Return [x, y] of the center of cell containing provided text 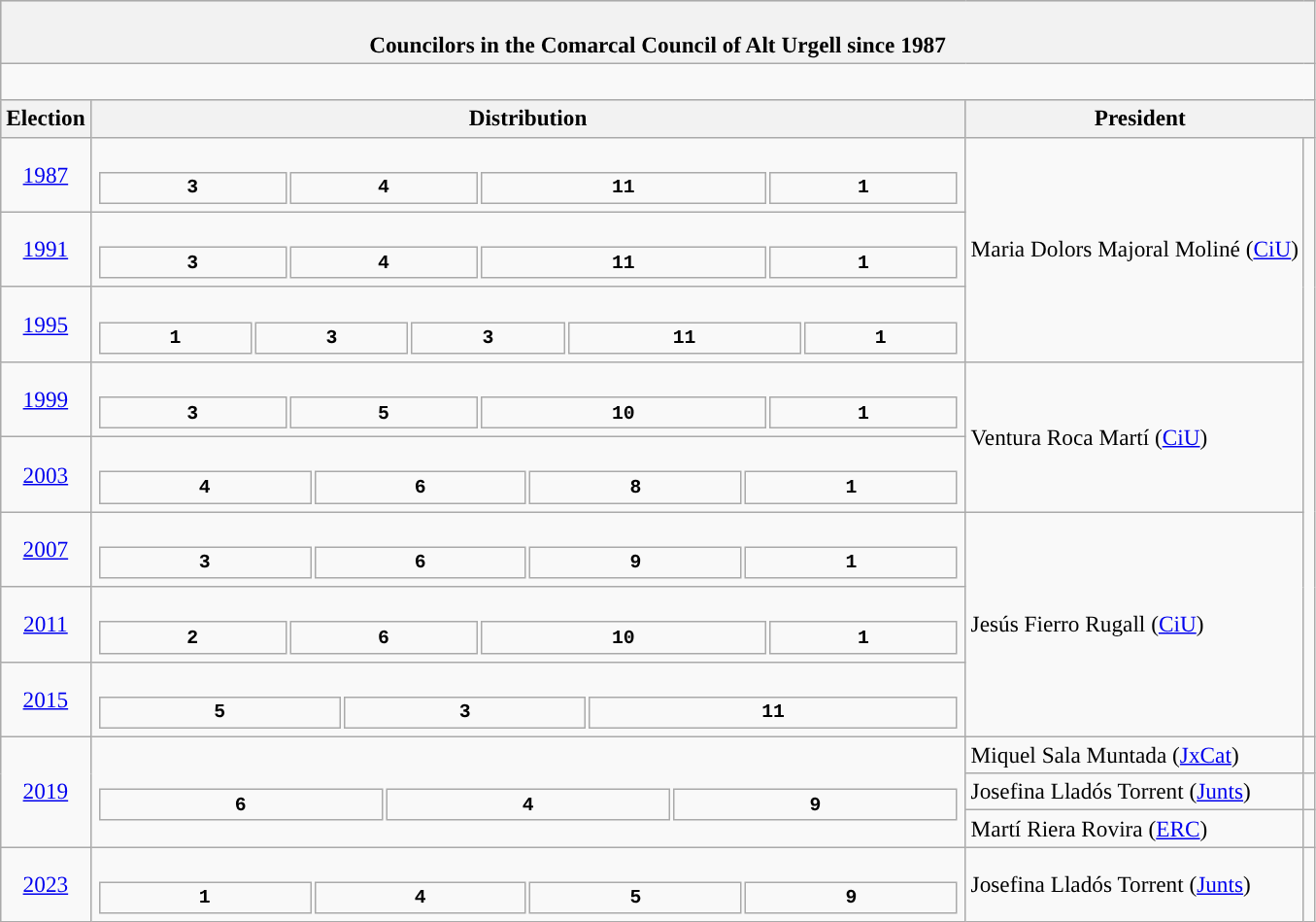
8 [635, 488]
2 6 10 1 [528, 624]
President [1140, 119]
1987 [46, 175]
Maria Dolors Majoral Moliné (CiU) [1134, 249]
2019 [46, 791]
1999 [46, 398]
2015 [46, 700]
2003 [46, 474]
2011 [46, 624]
6 4 9 [528, 791]
2 [192, 637]
2007 [46, 548]
Distribution [528, 119]
Miquel Sala Muntada (JxCat) [1134, 755]
2023 [46, 884]
4 6 8 1 [528, 474]
Election [46, 119]
Ventura Roca Martí (CiU) [1134, 436]
3 6 9 1 [528, 548]
1 3 3 11 1 [528, 324]
3 5 10 1 [528, 398]
Martí Riera Rovira (ERC) [1134, 828]
5 3 11 [528, 700]
1 4 5 9 [528, 884]
1991 [46, 249]
Councilors in the Comarcal Council of Alt Urgell since 1987 [658, 31]
1995 [46, 324]
Jesús Fierro Rugall (CiU) [1134, 624]
